From the cell containing the given text, extract its center point as [X, Y] coordinate. 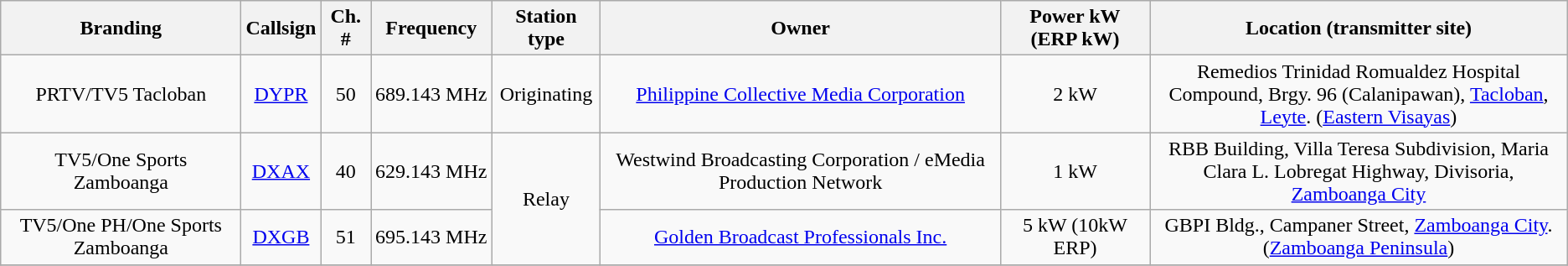
689.143 MHz [431, 94]
Location (transmitter site) [1359, 29]
TV5/One PH/One Sports Zamboanga [121, 237]
Power kW (ERP kW) [1075, 29]
Remedios Trinidad Romualdez Hospital Compound, Brgy. 96 (Calanipawan), Tacloban, Leyte. (Eastern Visayas) [1359, 94]
Owner [801, 29]
DYPR [281, 94]
GBPI Bldg., Campaner Street, Zamboanga City. (Zamboanga Peninsula) [1359, 237]
629.143 MHz [431, 171]
Relay [546, 198]
40 [346, 171]
Callsign [281, 29]
Westwind Broadcasting Corporation / eMedia Production Network [801, 171]
Golden Broadcast Professionals Inc. [801, 237]
Station type [546, 29]
695.143 MHz [431, 237]
PRTV/TV5 Tacloban [121, 94]
50 [346, 94]
Ch. # [346, 29]
5 kW (10kW ERP) [1075, 237]
DXGB [281, 237]
Branding [121, 29]
Originating [546, 94]
RBB Building, Villa Teresa Subdivision, Maria Clara L. Lobregat Highway, Divisoria, Zamboanga City [1359, 171]
Frequency [431, 29]
51 [346, 237]
TV5/One Sports Zamboanga [121, 171]
1 kW [1075, 171]
DXAX [281, 171]
Philippine Collective Media Corporation [801, 94]
2 kW [1075, 94]
